For the text-containing cell, return its midpoint in [X, Y] coordinate format. 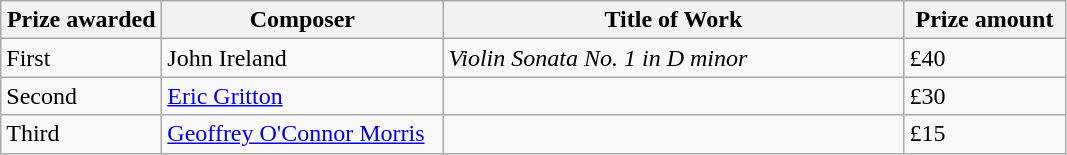
Prize awarded [82, 20]
Violin Sonata No. 1 in D minor [674, 58]
Eric Gritton [302, 96]
Second [82, 96]
£30 [984, 96]
Title of Work [674, 20]
John Ireland [302, 58]
Geoffrey O'Connor Morris [302, 134]
Third [82, 134]
Prize amount [984, 20]
£15 [984, 134]
Composer [302, 20]
£40 [984, 58]
First [82, 58]
